Extract the [X, Y] coordinate from the center of the cell holding the provided text.  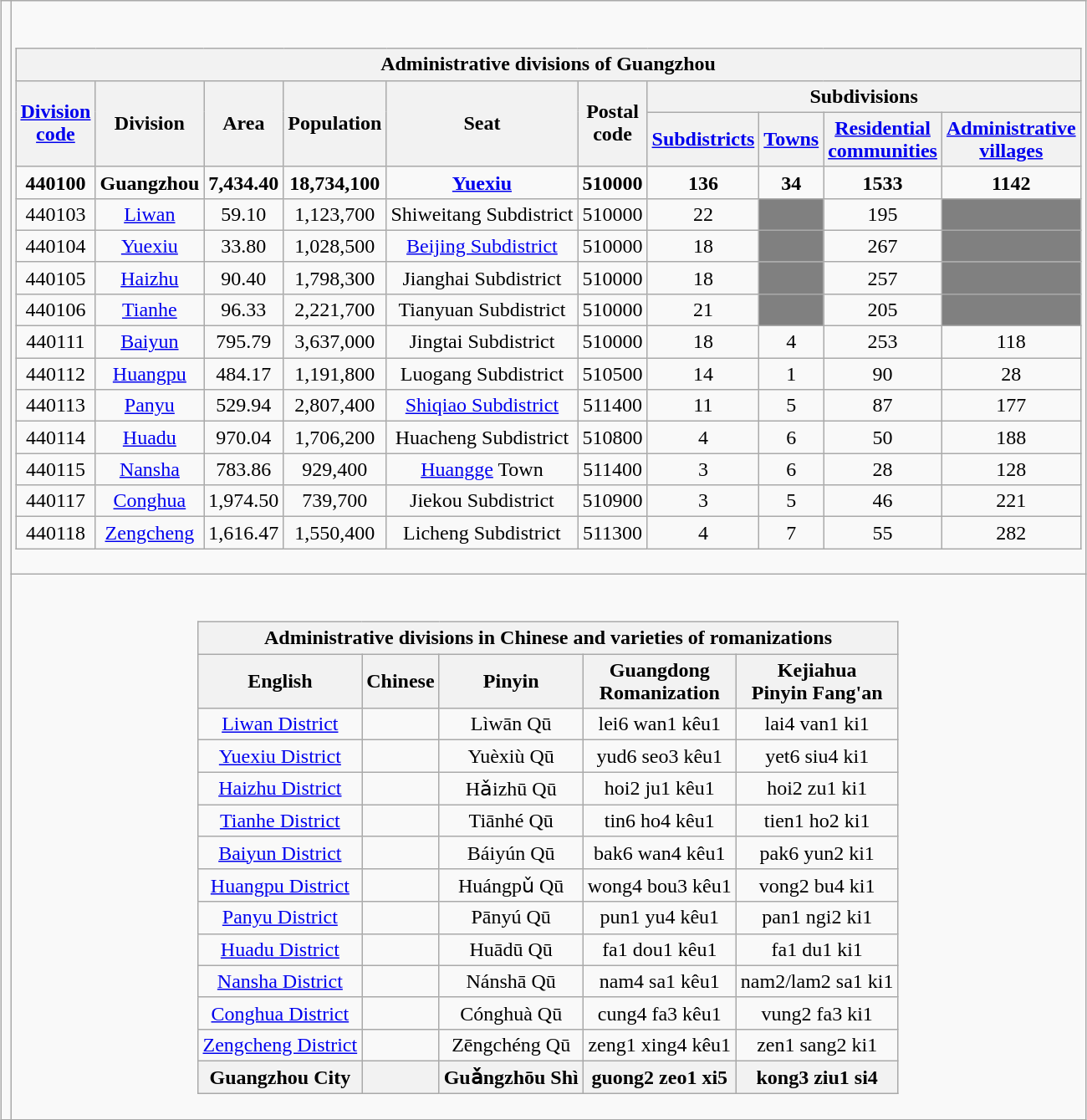
Tianhe District [280, 821]
739,700 [334, 501]
18,734,100 [334, 182]
Guangzhou [150, 182]
lei6 wan1 kêu1 [659, 724]
fa1 du1 ki1 [817, 949]
vung2 fa3 ki1 [817, 1013]
1,798,300 [334, 278]
2,807,400 [334, 406]
Lìwān Qū [511, 724]
1142 [1011, 182]
21 [703, 309]
1,028,500 [334, 246]
Huacheng Subdistrict [482, 437]
Haizhu [150, 278]
GuangdongRomanization [659, 681]
Area [244, 124]
cung4 fa3 kêu1 [659, 1013]
1,616.47 [244, 533]
118 [1011, 342]
Tianhe [150, 309]
Jiekou Subdistrict [482, 501]
2,221,700 [334, 309]
tien1 ho2 ki1 [817, 821]
136 [703, 182]
510500 [612, 374]
1,974.50 [244, 501]
22 [703, 214]
Seat [482, 124]
yet6 siu4 ki1 [817, 756]
Beijing Subdistrict [482, 246]
Panyu District [280, 918]
pan1 ngi2 ki1 [817, 918]
1533 [883, 182]
Postalcode [612, 124]
Administrative divisions in Chinese and varieties of romanizations [549, 638]
Division [150, 124]
510900 [612, 501]
90 [883, 374]
pak6 yun2 ki1 [817, 852]
Huadu [150, 437]
Yuèxiù Qū [511, 756]
Luogang Subdistrict [482, 374]
1,123,700 [334, 214]
96.33 [244, 309]
Tianyuan Subdistrict [482, 309]
3,637,000 [334, 342]
Zēngchéng Qū [511, 1045]
510800 [612, 437]
Chinese [401, 681]
Subdivisions [864, 96]
lai4 van1 ki1 [817, 724]
Administrativevillages [1011, 139]
Liwan [150, 214]
440105 [55, 278]
Huangpu [150, 374]
46 [883, 501]
440117 [55, 501]
484.17 [244, 374]
50 [883, 437]
Conghua District [280, 1013]
Pinyin [511, 681]
Guangzhou City [280, 1077]
Panyu [150, 406]
1,706,200 [334, 437]
440114 [55, 437]
Guǎngzhōu Shì [511, 1077]
Divisioncode [55, 124]
Towns [791, 139]
783.86 [244, 469]
529.94 [244, 406]
Cónghuà Qū [511, 1013]
195 [883, 214]
Residentialcommunities [883, 139]
87 [883, 406]
34 [791, 182]
bak6 wan4 kêu1 [659, 852]
440113 [55, 406]
440106 [55, 309]
33.80 [244, 246]
vong2 bu4 ki1 [817, 885]
zen1 sang2 ki1 [817, 1045]
795.79 [244, 342]
Pānyú Qū [511, 918]
Nánshā Qū [511, 981]
7 [791, 533]
55 [883, 533]
Huangge Town [482, 469]
253 [883, 342]
1 [791, 374]
Tiānhé Qū [511, 821]
14 [703, 374]
1,550,400 [334, 533]
188 [1011, 437]
Zengcheng [150, 533]
Conghua [150, 501]
zeng1 xing4 kêu1 [659, 1045]
282 [1011, 533]
Licheng Subdistrict [482, 533]
KejiahuaPinyin Fang'an [817, 681]
hoi2 ju1 kêu1 [659, 789]
Baiyun District [280, 852]
Shiqiao Subdistrict [482, 406]
Liwan District [280, 724]
440112 [55, 374]
177 [1011, 406]
kong3 ziu1 si4 [817, 1077]
pun1 yu4 kêu1 [659, 918]
Population [334, 124]
Huangpu District [280, 885]
221 [1011, 501]
1,191,800 [334, 374]
929,400 [334, 469]
7,434.40 [244, 182]
guong2 zeo1 xi5 [659, 1077]
Huādū Qū [511, 949]
nam4 sa1 kêu1 [659, 981]
90.40 [244, 278]
440111 [55, 342]
440100 [55, 182]
yud6 seo3 kêu1 [659, 756]
511300 [612, 533]
hoi2 zu1 ki1 [817, 789]
59.10 [244, 214]
fa1 dou1 kêu1 [659, 949]
Subdistricts [703, 139]
970.04 [244, 437]
Zengcheng District [280, 1045]
Jingtai Subdistrict [482, 342]
Huángpǔ Qū [511, 885]
Hǎizhū Qū [511, 789]
Huadu District [280, 949]
Yuexiu District [280, 756]
267 [883, 246]
440104 [55, 246]
11 [703, 406]
440118 [55, 533]
tin6 ho4 kêu1 [659, 821]
205 [883, 309]
Administrative divisions of Guangzhou [549, 64]
Jianghai Subdistrict [482, 278]
nam2/lam2 sa1 ki1 [817, 981]
English [280, 681]
440115 [55, 469]
Nansha [150, 469]
257 [883, 278]
Shiweitang Subdistrict [482, 214]
440103 [55, 214]
wong4 bou3 kêu1 [659, 885]
Baiyun [150, 342]
128 [1011, 469]
Báiyún Qū [511, 852]
Nansha District [280, 981]
Haizhu District [280, 789]
